Scan for the cell matching the given text and deliver its [X, Y] coordinate at center. 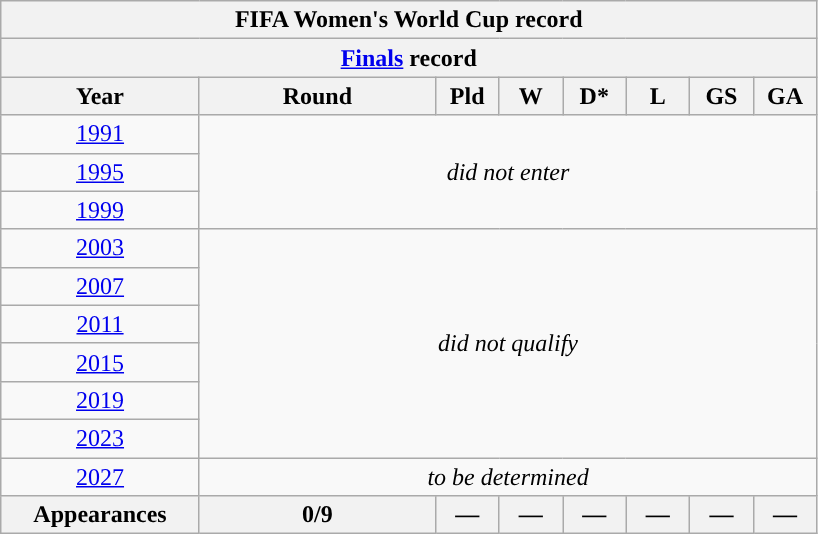
Pld [467, 96]
1995 [100, 172]
to be determined [508, 477]
2027 [100, 477]
GS [722, 96]
2003 [100, 248]
L [658, 96]
FIFA Women's World Cup record [409, 20]
Finals record [409, 58]
Year [100, 96]
W [531, 96]
2019 [100, 400]
Appearances [100, 515]
did not qualify [508, 343]
1991 [100, 134]
Round [317, 96]
1999 [100, 210]
did not enter [508, 172]
2007 [100, 286]
2011 [100, 324]
GA [785, 96]
2015 [100, 362]
2023 [100, 438]
D* [594, 96]
0/9 [317, 515]
